Scan for the cell matching the given text and deliver its (x, y) coordinate at center. 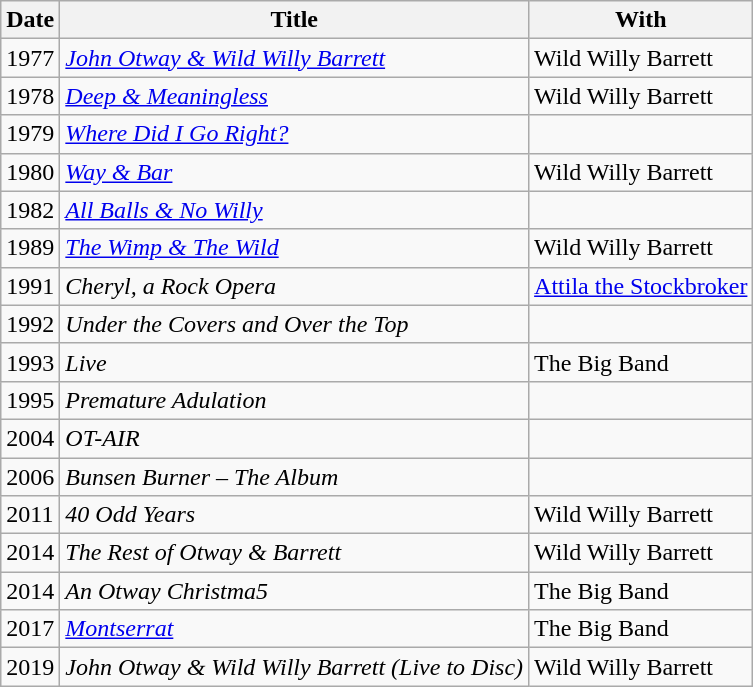
All Balls & No Willy (294, 210)
1978 (30, 96)
Bunsen Burner – The Album (294, 477)
Attila the Stockbroker (641, 286)
2006 (30, 477)
1993 (30, 362)
2011 (30, 515)
2019 (30, 667)
1991 (30, 286)
1982 (30, 210)
Way & Bar (294, 172)
Deep & Meaningless (294, 96)
OT-AIR (294, 438)
1989 (30, 248)
Date (30, 20)
1980 (30, 172)
Cheryl, a Rock Opera (294, 286)
Montserrat (294, 629)
1979 (30, 134)
The Wimp & The Wild (294, 248)
An Otway Christma5 (294, 591)
The Rest of Otway & Barrett (294, 553)
Title (294, 20)
1977 (30, 58)
2017 (30, 629)
1995 (30, 400)
Premature Adulation (294, 400)
Live (294, 362)
John Otway & Wild Willy Barrett (Live to Disc) (294, 667)
Where Did I Go Right? (294, 134)
With (641, 20)
40 Odd Years (294, 515)
2004 (30, 438)
John Otway & Wild Willy Barrett (294, 58)
1992 (30, 324)
Under the Covers and Over the Top (294, 324)
